Return [X, Y] of the center of cell containing provided text 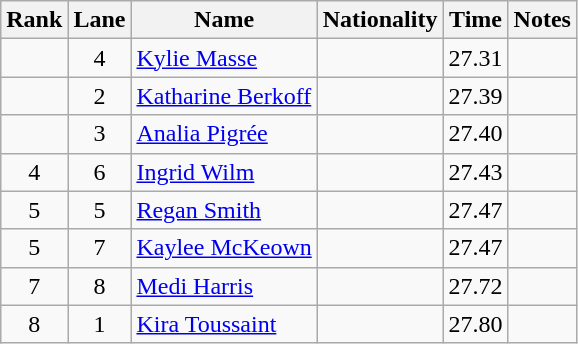
Kaylee McKeown [224, 248]
Katharine Berkoff [224, 96]
2 [100, 96]
Time [476, 20]
27.72 [476, 286]
Lane [100, 20]
Analia Pigrée [224, 134]
Name [224, 20]
Ingrid Wilm [224, 172]
27.40 [476, 134]
Medi Harris [224, 286]
Kylie Masse [224, 58]
27.31 [476, 58]
27.80 [476, 324]
27.43 [476, 172]
3 [100, 134]
6 [100, 172]
Kira Toussaint [224, 324]
Nationality [380, 20]
1 [100, 324]
Notes [542, 20]
Rank [34, 20]
Regan Smith [224, 210]
27.39 [476, 96]
